Output the (x, y) coordinate of the center of the cell containing the given text.  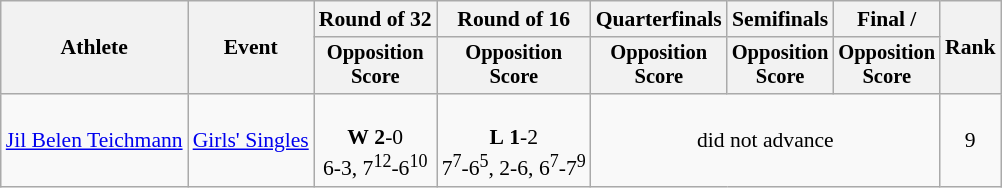
Round of 32 (376, 19)
Jil Belen Teichmann (94, 140)
Round of 16 (514, 19)
Quarterfinals (659, 19)
Semifinals (780, 19)
Girls' Singles (251, 140)
L 1-2 77-65, 2-6, 67-79 (514, 140)
Rank (970, 48)
Final / (886, 19)
Event (251, 48)
did not advance (766, 140)
9 (970, 140)
W 2-0 6-3, 712-610 (376, 140)
Athlete (94, 48)
